Find where the given text appears and provide that cell's center as [X, Y] coordinate. 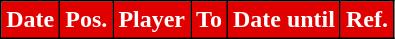
Date [30, 20]
Player [152, 20]
Pos. [86, 20]
To [210, 20]
Date until [284, 20]
Ref. [366, 20]
